Capture the cell that displays the provided text and extract its (X, Y) central coordinate. 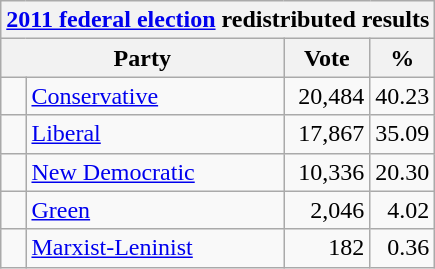
20,484 (327, 96)
40.23 (402, 96)
182 (327, 248)
20.30 (402, 172)
4.02 (402, 210)
Marxist-Leninist (155, 248)
% (402, 58)
Party (142, 58)
2011 federal election redistributed results (218, 20)
17,867 (327, 134)
0.36 (402, 248)
Conservative (155, 96)
Vote (327, 58)
Green (155, 210)
35.09 (402, 134)
2,046 (327, 210)
10,336 (327, 172)
Liberal (155, 134)
New Democratic (155, 172)
